Find where the given text appears and provide that cell's center as [X, Y] coordinate. 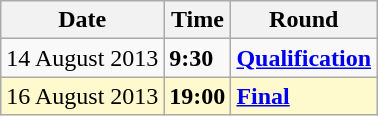
16 August 2013 [82, 96]
19:00 [198, 96]
14 August 2013 [82, 58]
Final [304, 96]
9:30 [198, 58]
Qualification [304, 58]
Date [82, 20]
Round [304, 20]
Time [198, 20]
